Search for the cell housing the specified text and yield its (X, Y) center coordinate. 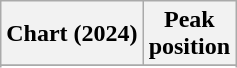
Chart (2024) (72, 34)
Peak position (189, 34)
